Detect which cell encompasses the target text, then output its (x, y) center coordinate. 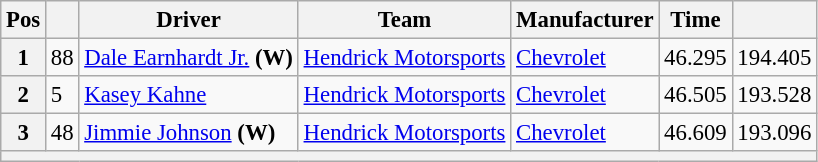
88 (62, 58)
Driver (188, 20)
Pos (24, 20)
Manufacturer (585, 20)
Kasey Kahne (188, 95)
1 (24, 58)
46.295 (696, 58)
2 (24, 95)
Dale Earnhardt Jr. (W) (188, 58)
48 (62, 133)
Jimmie Johnson (W) (188, 133)
3 (24, 133)
Team (404, 20)
5 (62, 95)
46.505 (696, 95)
194.405 (774, 58)
193.096 (774, 133)
Time (696, 20)
193.528 (774, 95)
46.609 (696, 133)
